Locate the cell with the specified text and output its (x, y) center coordinate. 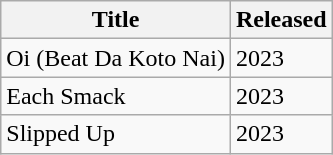
Each Smack (116, 96)
Oi (Beat Da Koto Nai) (116, 58)
Title (116, 20)
Released (281, 20)
Slipped Up (116, 134)
